For the text-containing cell, return its midpoint in (x, y) coordinate format. 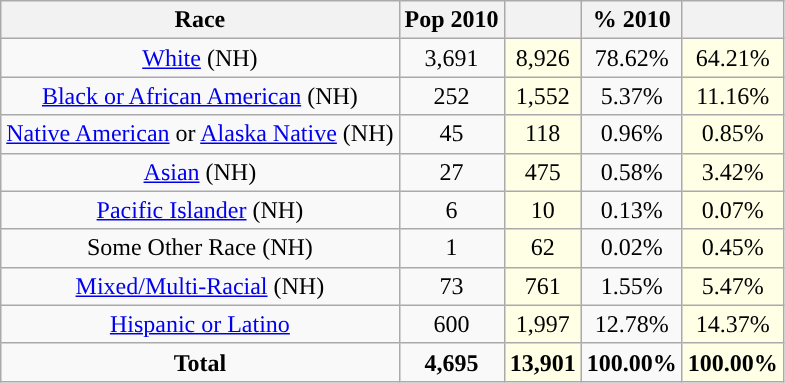
0.96% (632, 134)
1 (452, 248)
118 (542, 134)
8,926 (542, 58)
Hispanic or Latino (200, 324)
Asian (NH) (200, 172)
5.37% (632, 96)
0.07% (732, 210)
62 (542, 248)
Pop 2010 (452, 20)
64.21% (732, 58)
78.62% (632, 58)
1,552 (542, 96)
14.37% (732, 324)
3,691 (452, 58)
4,695 (452, 362)
252 (452, 96)
1.55% (632, 286)
73 (452, 286)
13,901 (542, 362)
Total (200, 362)
27 (452, 172)
12.78% (632, 324)
% 2010 (632, 20)
Native American or Alaska Native (NH) (200, 134)
761 (542, 286)
6 (452, 210)
1,997 (542, 324)
Black or African American (NH) (200, 96)
11.16% (732, 96)
Mixed/Multi-Racial (NH) (200, 286)
45 (452, 134)
0.45% (732, 248)
0.02% (632, 248)
Some Other Race (NH) (200, 248)
0.85% (732, 134)
0.13% (632, 210)
3.42% (732, 172)
Race (200, 20)
Pacific Islander (NH) (200, 210)
10 (542, 210)
475 (542, 172)
600 (452, 324)
5.47% (732, 286)
0.58% (632, 172)
White (NH) (200, 58)
